Identify which cell holds the provided text, then report its [x, y] central coordinate. 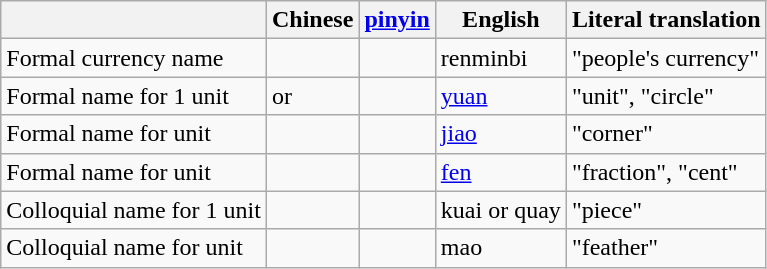
"feather" [666, 248]
"piece" [666, 210]
"people's currency" [666, 58]
"fraction", "cent" [666, 172]
Literal translation [666, 20]
or [312, 96]
Colloquial name for 1 unit [134, 210]
jiao [500, 134]
yuan [500, 96]
kuai or quay [500, 210]
Colloquial name for unit [134, 248]
"unit", "circle" [666, 96]
Chinese [312, 20]
"corner" [666, 134]
pinyin [397, 20]
Formal name for 1 unit [134, 96]
Formal currency name [134, 58]
English [500, 20]
mao [500, 248]
renminbi [500, 58]
fen [500, 172]
